Locate the cell with the specified text and output its [X, Y] center coordinate. 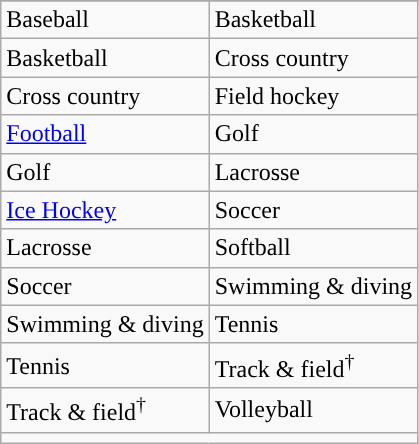
Volleyball [313, 410]
Baseball [105, 20]
Field hockey [313, 96]
Ice Hockey [105, 210]
Football [105, 134]
Softball [313, 248]
